Provide the [X, Y] coordinate of the cell's center where the given text is located.  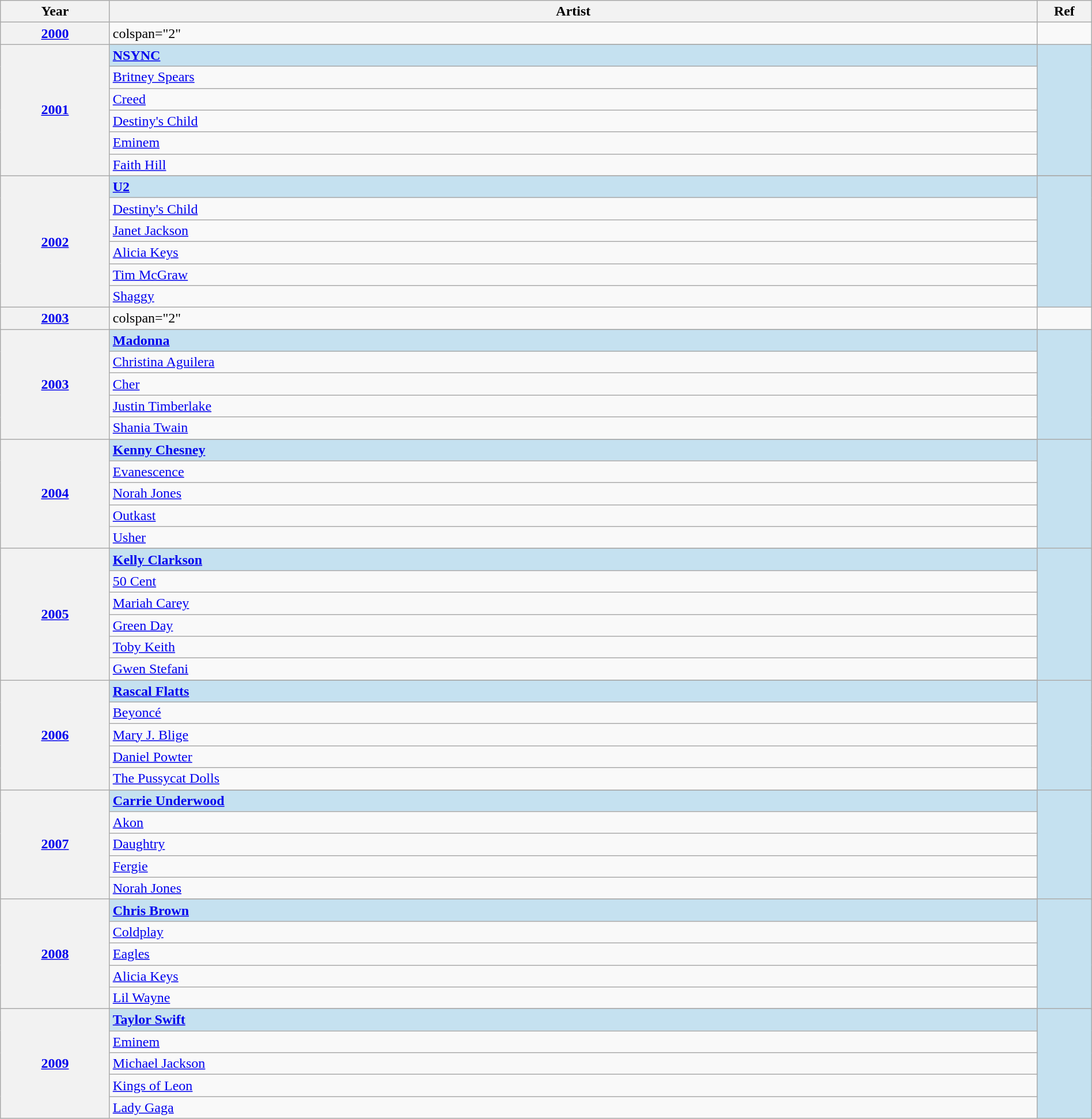
2002 [55, 241]
Mariah Carey [573, 603]
The Pussycat Dolls [573, 779]
Outkast [573, 515]
Daughtry [573, 844]
Lady Gaga [573, 1107]
Michael Jackson [573, 1064]
Madonna [573, 340]
Kenny Chesney [573, 450]
2009 [55, 1064]
Rascal Flatts [573, 691]
Mary J. Blige [573, 735]
Creed [573, 99]
50 Cent [573, 581]
Shania Twain [573, 428]
Artist [573, 12]
Green Day [573, 625]
2006 [55, 735]
Cher [573, 384]
Lil Wayne [573, 998]
Ref [1064, 12]
Gwen Stefani [573, 669]
Akon [573, 822]
2001 [55, 110]
2000 [55, 33]
Eagles [573, 954]
Christina Aguilera [573, 362]
Usher [573, 537]
Tim McGraw [573, 275]
Daniel Powter [573, 757]
Faith Hill [573, 165]
U2 [573, 187]
Shaggy [573, 297]
Kelly Clarkson [573, 559]
Justin Timberlake [573, 406]
Kings of Leon [573, 1086]
Coldplay [573, 932]
NSYNC [573, 55]
Year [55, 12]
Beyoncé [573, 713]
Evanescence [573, 472]
Chris Brown [573, 910]
2008 [55, 954]
2005 [55, 614]
Carrie Underwood [573, 801]
Toby Keith [573, 647]
Britney Spears [573, 77]
Taylor Swift [573, 1020]
2004 [55, 494]
Fergie [573, 866]
2007 [55, 844]
Janet Jackson [573, 230]
